Provide the (x, y) coordinate of the cell's center where the given text is located.  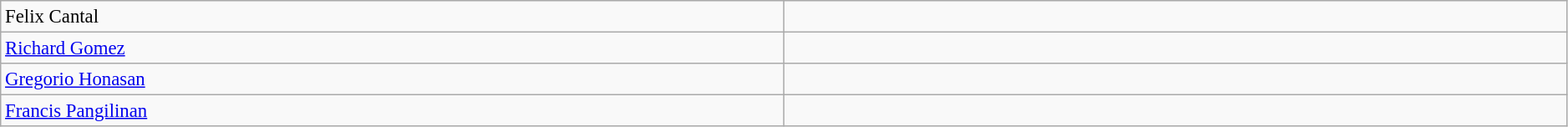
Francis Pangilinan (393, 111)
Gregorio Honasan (393, 79)
Felix Cantal (393, 17)
Richard Gomez (393, 48)
